Detect which cell encompasses the target text, then output its [X, Y] center coordinate. 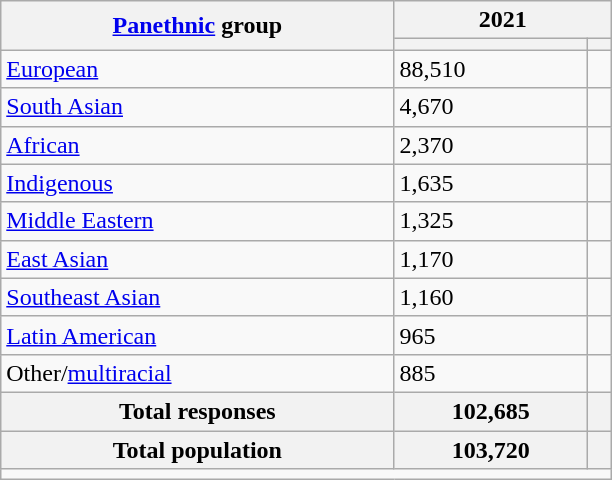
2021 [503, 20]
88,510 [491, 69]
103,720 [491, 449]
Total responses [198, 411]
4,670 [491, 107]
102,685 [491, 411]
1,325 [491, 221]
African [198, 145]
885 [491, 373]
East Asian [198, 259]
1,635 [491, 183]
South Asian [198, 107]
2,370 [491, 145]
1,170 [491, 259]
European [198, 69]
Total population [198, 449]
965 [491, 335]
Southeast Asian [198, 297]
Panethnic group [198, 26]
Indigenous [198, 183]
Middle Eastern [198, 221]
1,160 [491, 297]
Other/multiracial [198, 373]
Latin American [198, 335]
